Identify which cell holds the provided text, then report its [x, y] central coordinate. 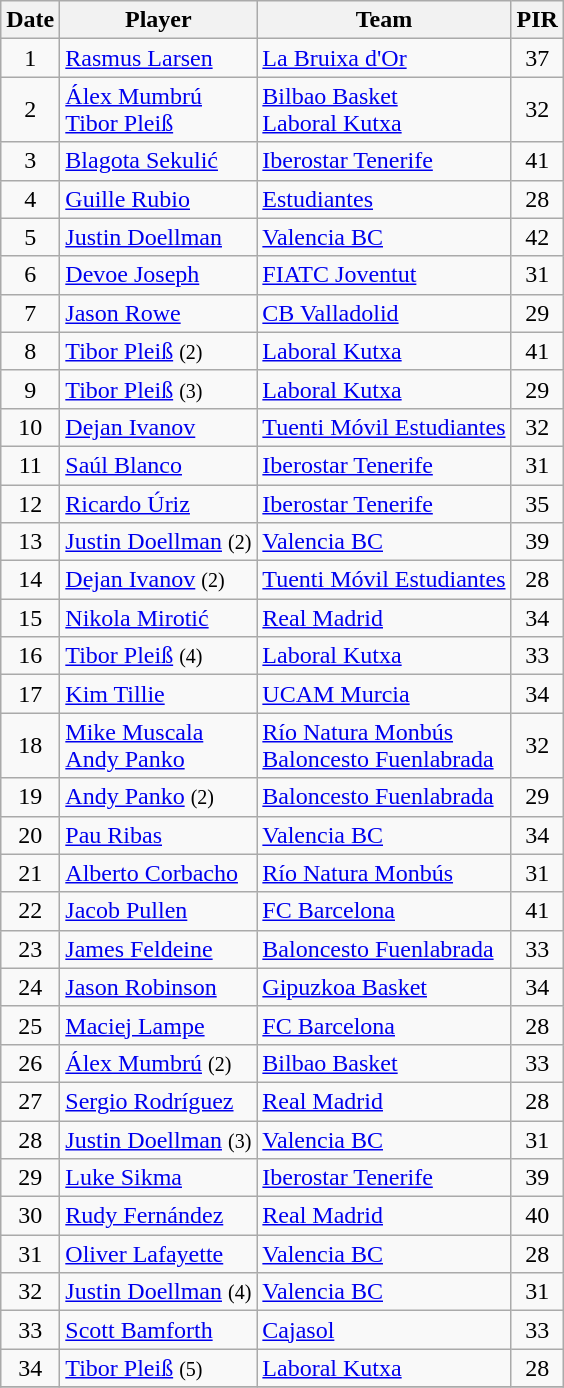
Guille Rubio [158, 199]
Justin Doellman (3) [158, 1139]
James Feldeine [158, 949]
Pau Ribas [158, 835]
Player [158, 20]
9 [30, 389]
Jason Robinson [158, 987]
PIR [537, 20]
20 [30, 835]
Álex Mumbrú (2) [158, 1063]
Rudy Fernández [158, 1216]
Rasmus Larsen [158, 58]
21 [30, 873]
8 [30, 351]
Blagota Sekulić [158, 161]
12 [30, 503]
Estudiantes [384, 199]
Maciej Lampe [158, 1025]
22 [30, 911]
Río Natura MonbúsBaloncesto Fuenlabrada [384, 746]
UCAM Murcia [384, 694]
Scott Bamforth [158, 1330]
35 [537, 503]
Álex Mumbrú Tibor Pleiß [158, 110]
27 [30, 1101]
Río Natura Monbús [384, 873]
30 [30, 1216]
37 [537, 58]
Dejan Ivanov (2) [158, 580]
11 [30, 465]
Team [384, 20]
La Bruixa d'Or [384, 58]
Gipuzkoa Basket [384, 987]
Devoe Joseph [158, 275]
23 [30, 949]
26 [30, 1063]
6 [30, 275]
Kim Tillie [158, 694]
16 [30, 656]
42 [537, 237]
10 [30, 427]
CB Valladolid [384, 313]
FIATC Joventut [384, 275]
Date [30, 20]
Bilbao BasketLaboral Kutxa [384, 110]
Tibor Pleiß (3) [158, 389]
Cajasol [384, 1330]
24 [30, 987]
25 [30, 1025]
5 [30, 237]
Mike Muscala Andy Panko [158, 746]
Oliver Lafayette [158, 1254]
Tibor Pleiß (4) [158, 656]
14 [30, 580]
Justin Doellman [158, 237]
Jacob Pullen [158, 911]
Jason Rowe [158, 313]
13 [30, 542]
15 [30, 618]
4 [30, 199]
Andy Panko (2) [158, 797]
Ricardo Úriz [158, 503]
3 [30, 161]
Tibor Pleiß (5) [158, 1368]
18 [30, 746]
40 [537, 1216]
Luke Sikma [158, 1178]
Alberto Corbacho [158, 873]
7 [30, 313]
17 [30, 694]
Tibor Pleiß (2) [158, 351]
Nikola Mirotić [158, 618]
1 [30, 58]
Justin Doellman (2) [158, 542]
Sergio Rodríguez [158, 1101]
2 [30, 110]
Justin Doellman (4) [158, 1292]
Dejan Ivanov [158, 427]
Bilbao Basket [384, 1063]
19 [30, 797]
Saúl Blanco [158, 465]
